Output the [x, y] coordinate of the center of the cell containing the given text.  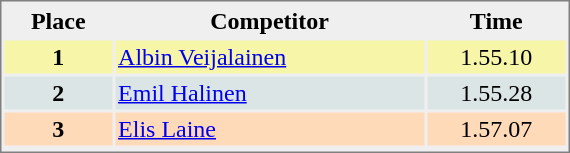
1.55.28 [496, 92]
Albin Veijalainen [270, 56]
Competitor [270, 20]
Emil Halinen [270, 92]
2 [58, 92]
1 [58, 56]
Elis Laine [270, 128]
Time [496, 20]
3 [58, 128]
1.57.07 [496, 128]
Place [58, 20]
1.55.10 [496, 56]
